Locate the cell with the specified text and output its [X, Y] center coordinate. 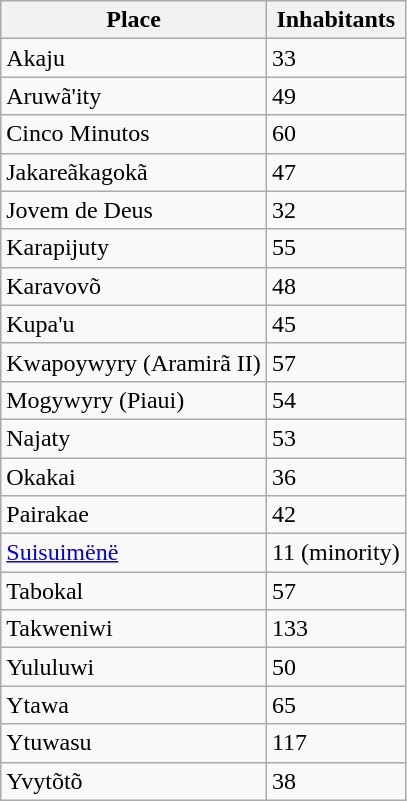
Place [134, 20]
65 [336, 705]
Cinco Minutos [134, 134]
60 [336, 134]
50 [336, 667]
33 [336, 58]
Yululuwi [134, 667]
42 [336, 515]
Mogywyry (Piaui) [134, 400]
Aruwã'ity [134, 96]
Jovem de Deus [134, 210]
Karapijuty [134, 248]
133 [336, 629]
Okakai [134, 477]
Akaju [134, 58]
32 [336, 210]
Pairakae [134, 515]
Najaty [134, 438]
48 [336, 286]
Kwapoywyry (Aramirã II) [134, 362]
11 (minority) [336, 553]
38 [336, 781]
Yvytõtõ [134, 781]
Ytuwasu [134, 743]
Tabokal [134, 591]
36 [336, 477]
Jakareãkagokã [134, 172]
55 [336, 248]
117 [336, 743]
47 [336, 172]
Ytawa [134, 705]
45 [336, 324]
Suisuimënë [134, 553]
Takweniwi [134, 629]
49 [336, 96]
53 [336, 438]
Karavovõ [134, 286]
Kupa'u [134, 324]
Inhabitants [336, 20]
54 [336, 400]
